Locate the cell with the specified text and output its (X, Y) center coordinate. 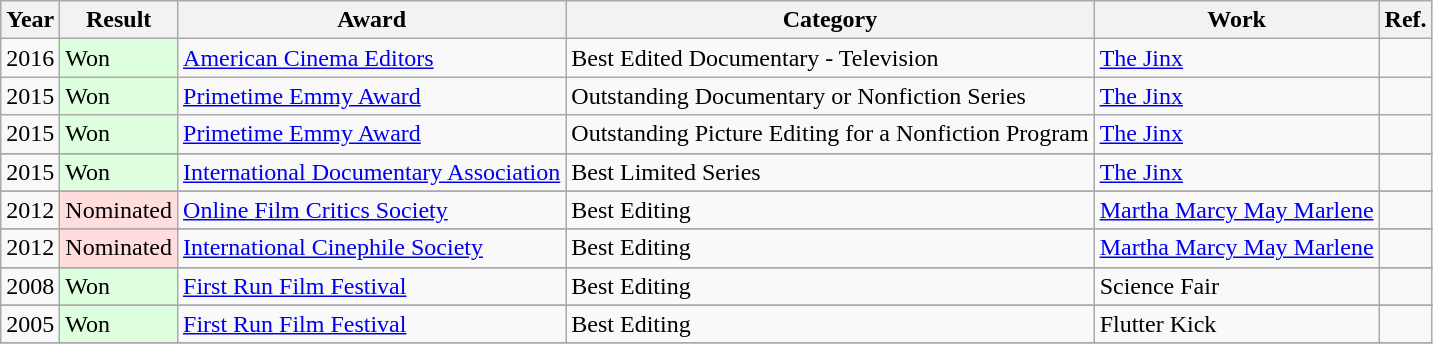
Science Fair (1236, 286)
Flutter Kick (1236, 324)
Ref. (1406, 20)
Category (830, 20)
2008 (30, 286)
2016 (30, 58)
Outstanding Documentary or Nonfiction Series (830, 96)
Result (119, 20)
Year (30, 20)
Award (372, 20)
Best Edited Documentary - Television (830, 58)
2005 (30, 324)
Work (1236, 20)
American Cinema Editors (372, 58)
Best Limited Series (830, 172)
International Cinephile Society (372, 248)
Outstanding Picture Editing for a Nonfiction Program (830, 134)
Online Film Critics Society (372, 210)
International Documentary Association (372, 172)
